From the cell containing the given text, extract its center point as [X, Y] coordinate. 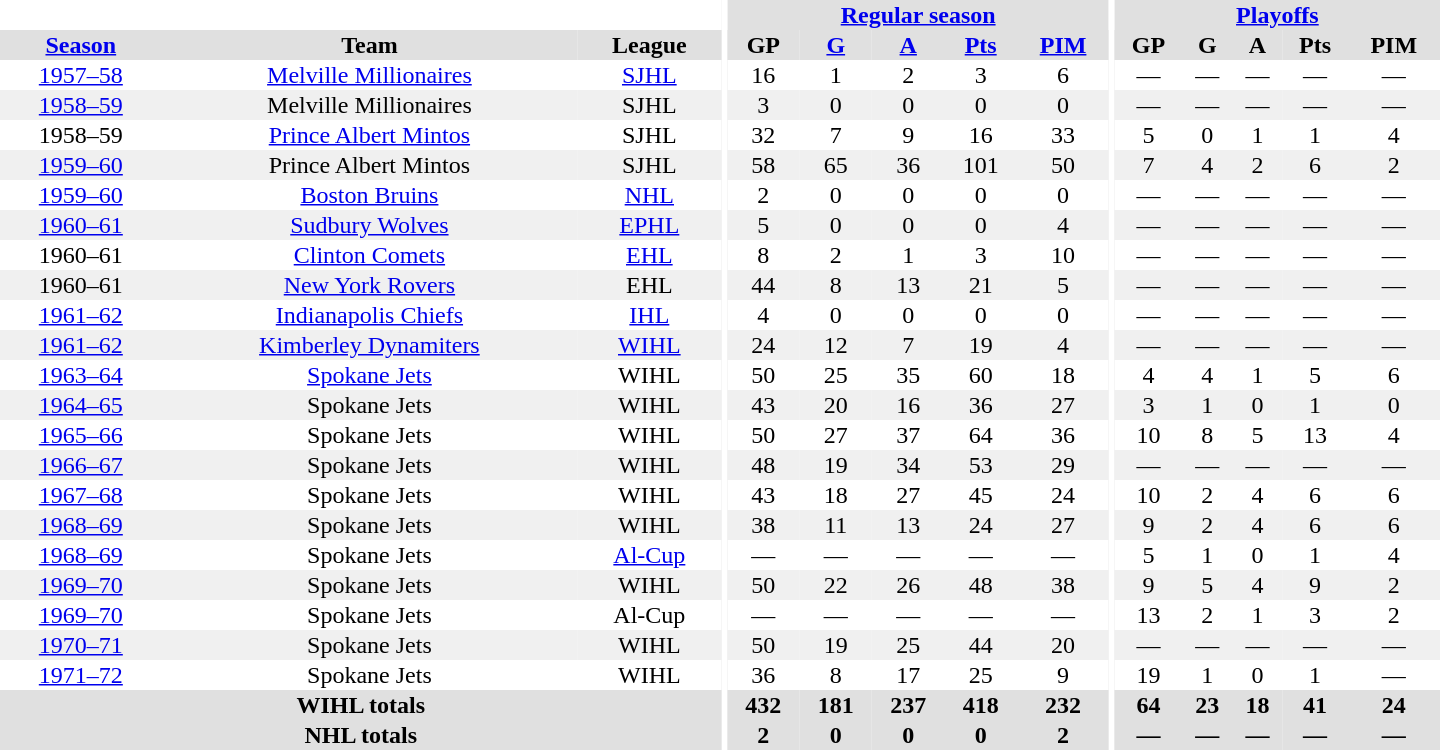
1970–71 [81, 645]
12 [836, 345]
101 [980, 165]
New York Rovers [370, 285]
22 [836, 585]
EPHL [649, 225]
35 [908, 375]
181 [836, 705]
33 [1063, 135]
41 [1316, 705]
Playoffs [1278, 15]
IHL [649, 315]
29 [1063, 465]
Boston Bruins [370, 195]
WIHL totals [361, 705]
Regular season [918, 15]
17 [908, 675]
Season [81, 45]
65 [836, 165]
11 [836, 525]
1957–58 [81, 75]
Clinton Comets [370, 255]
26 [908, 585]
53 [980, 465]
34 [908, 465]
1965–66 [81, 435]
NHL [649, 195]
Sudbury Wolves [370, 225]
NHL totals [361, 735]
1971–72 [81, 675]
1963–64 [81, 375]
232 [1063, 705]
60 [980, 375]
58 [763, 165]
Team [370, 45]
45 [980, 495]
23 [1207, 705]
21 [980, 285]
32 [763, 135]
1967–68 [81, 495]
1966–67 [81, 465]
432 [763, 705]
Indianapolis Chiefs [370, 315]
Kimberley Dynamiters [370, 345]
League [649, 45]
37 [908, 435]
237 [908, 705]
1964–65 [81, 405]
418 [980, 705]
